Detect which cell encompasses the target text, then output its (x, y) center coordinate. 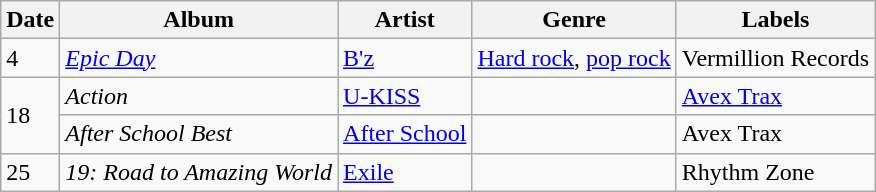
Labels (775, 20)
Exile (405, 172)
Hard rock, pop rock (574, 58)
After School Best (199, 134)
4 (30, 58)
25 (30, 172)
Album (199, 20)
After School (405, 134)
Genre (574, 20)
19: Road to Amazing World (199, 172)
U-KISS (405, 96)
Epic Day (199, 58)
Vermillion Records (775, 58)
Artist (405, 20)
Date (30, 20)
18 (30, 115)
B'z (405, 58)
Rhythm Zone (775, 172)
Action (199, 96)
